From the cell containing the given text, extract its center point as (X, Y) coordinate. 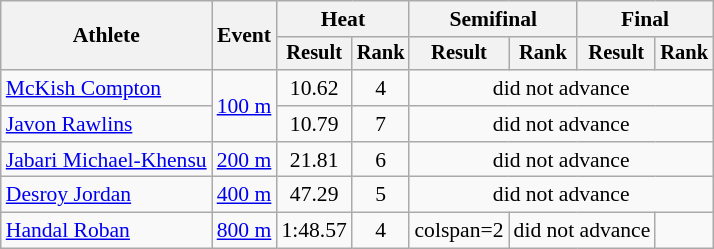
Jabari Michael-Khensu (106, 160)
Final (645, 19)
Desroy Jordan (106, 195)
5 (381, 195)
McKish Compton (106, 88)
Event (244, 36)
47.29 (314, 195)
1:48.57 (314, 231)
400 m (244, 195)
Semifinal (493, 19)
7 (381, 124)
100 m (244, 106)
10.62 (314, 88)
21.81 (314, 160)
800 m (244, 231)
6 (381, 160)
Athlete (106, 36)
colspan=2 (458, 231)
200 m (244, 160)
Handal Roban (106, 231)
Javon Rawlins (106, 124)
Heat (342, 19)
10.79 (314, 124)
